Detect which cell encompasses the target text, then output its (x, y) center coordinate. 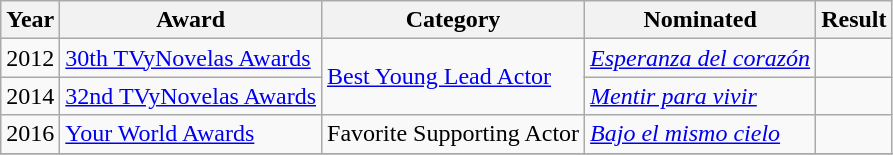
Favorite Supporting Actor (454, 134)
Award (191, 20)
Esperanza del corazón (700, 58)
2012 (30, 58)
32nd TVyNovelas Awards (191, 96)
2016 (30, 134)
Mentir para vivir (700, 96)
Year (30, 20)
Best Young Lead Actor (454, 77)
2014 (30, 96)
30th TVyNovelas Awards (191, 58)
Your World Awards (191, 134)
Bajo el mismo cielo (700, 134)
Nominated (700, 20)
Category (454, 20)
Result (854, 20)
